Detect which cell encompasses the target text, then output its (x, y) center coordinate. 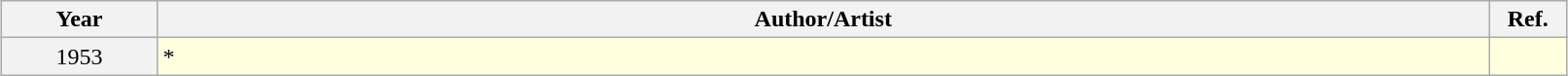
1953 (80, 57)
Ref. (1529, 19)
* (823, 57)
Year (80, 19)
Author/Artist (823, 19)
